Determine the [x, y] coordinate at the center of the cell enclosing the given text.  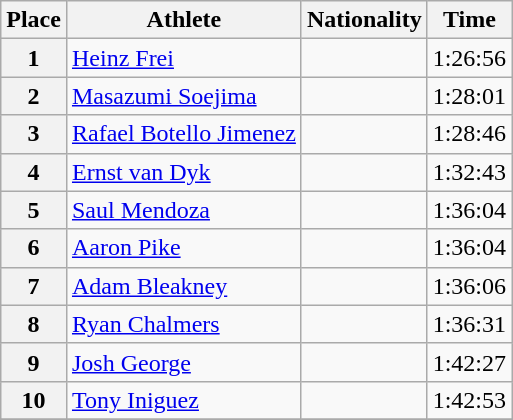
7 [34, 286]
1:28:01 [469, 96]
1:42:53 [469, 400]
1:36:31 [469, 324]
Josh George [184, 362]
1:26:56 [469, 58]
Nationality [364, 20]
2 [34, 96]
Heinz Frei [184, 58]
Aaron Pike [184, 248]
Time [469, 20]
1:36:06 [469, 286]
4 [34, 172]
Ryan Chalmers [184, 324]
Masazumi Soejima [184, 96]
1:28:46 [469, 134]
5 [34, 210]
Saul Mendoza [184, 210]
Place [34, 20]
6 [34, 248]
10 [34, 400]
1:32:43 [469, 172]
3 [34, 134]
8 [34, 324]
Adam Bleakney [184, 286]
9 [34, 362]
Tony Iniguez [184, 400]
Athlete [184, 20]
Rafael Botello Jimenez [184, 134]
1:42:27 [469, 362]
Ernst van Dyk [184, 172]
1 [34, 58]
